Provide the [X, Y] coordinate of the cell's center where the given text is located.  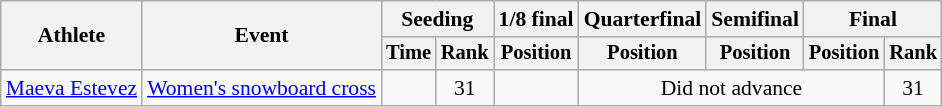
Seeding [437, 19]
Time [408, 54]
Event [262, 36]
Quarterfinal [643, 19]
Semifinal [755, 19]
Women's snowboard cross [262, 88]
1/8 final [536, 19]
Maeva Estevez [72, 88]
Athlete [72, 36]
Final [873, 19]
Did not advance [732, 88]
